Capture the cell that displays the provided text and extract its [X, Y] central coordinate. 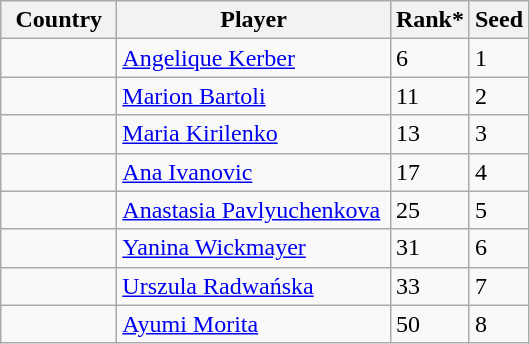
Player [254, 20]
Country [59, 20]
7 [498, 286]
5 [498, 210]
50 [430, 324]
Ana Ivanovic [254, 172]
17 [430, 172]
Anastasia Pavlyuchenkova [254, 210]
2 [498, 96]
31 [430, 248]
Marion Bartoli [254, 96]
3 [498, 134]
13 [430, 134]
Ayumi Morita [254, 324]
11 [430, 96]
33 [430, 286]
8 [498, 324]
Angelique Kerber [254, 58]
1 [498, 58]
Seed [498, 20]
Urszula Radwańska [254, 286]
Rank* [430, 20]
Yanina Wickmayer [254, 248]
4 [498, 172]
Maria Kirilenko [254, 134]
25 [430, 210]
